Scan for the cell matching the given text and deliver its (X, Y) coordinate at center. 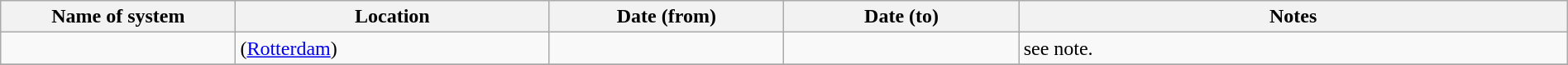
Notes (1293, 17)
see note. (1293, 48)
Location (392, 17)
Name of system (118, 17)
(Rotterdam) (392, 48)
Date (from) (667, 17)
Date (to) (901, 17)
